For the text-containing cell, return its midpoint in (x, y) coordinate format. 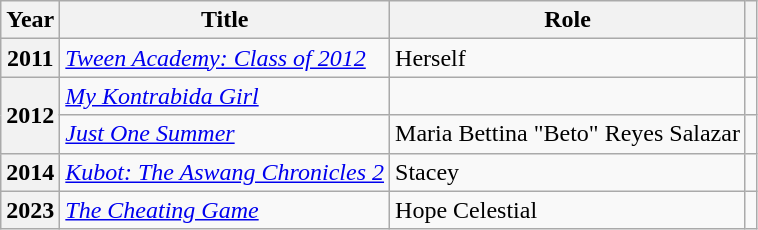
2023 (30, 210)
The Cheating Game (225, 210)
Year (30, 20)
Role (568, 20)
Maria Bettina "Beto" Reyes Salazar (568, 134)
Tween Academy: Class of 2012 (225, 58)
2014 (30, 172)
Herself (568, 58)
Just One Summer (225, 134)
Hope Celestial (568, 210)
My Kontrabida Girl (225, 96)
Kubot: The Aswang Chronicles 2 (225, 172)
Title (225, 20)
Stacey (568, 172)
2012 (30, 115)
2011 (30, 58)
